Capture the cell that displays the provided text and extract its [X, Y] central coordinate. 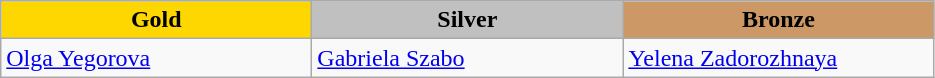
Yelena Zadorozhnaya [778, 58]
Bronze [778, 20]
Gold [156, 20]
Silver [468, 20]
Gabriela Szabo [468, 58]
Olga Yegorova [156, 58]
